Capture the cell that displays the provided text and extract its (X, Y) central coordinate. 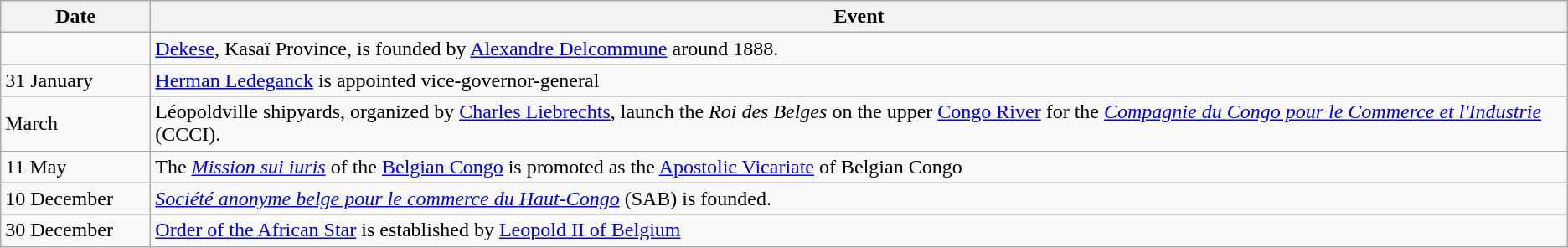
The Mission sui iuris of the Belgian Congo is promoted as the Apostolic Vicariate of Belgian Congo (859, 167)
30 December (75, 230)
Dekese, Kasaï Province, is founded by Alexandre Delcommune around 1888. (859, 49)
11 May (75, 167)
10 December (75, 199)
Order of the African Star is established by Leopold II of Belgium (859, 230)
March (75, 124)
Event (859, 17)
Herman Ledeganck is appointed vice-governor-general (859, 80)
Société anonyme belge pour le commerce du Haut-Congo (SAB) is founded. (859, 199)
31 January (75, 80)
Date (75, 17)
